Provide the [x, y] coordinate of the cell's center where the given text is located.  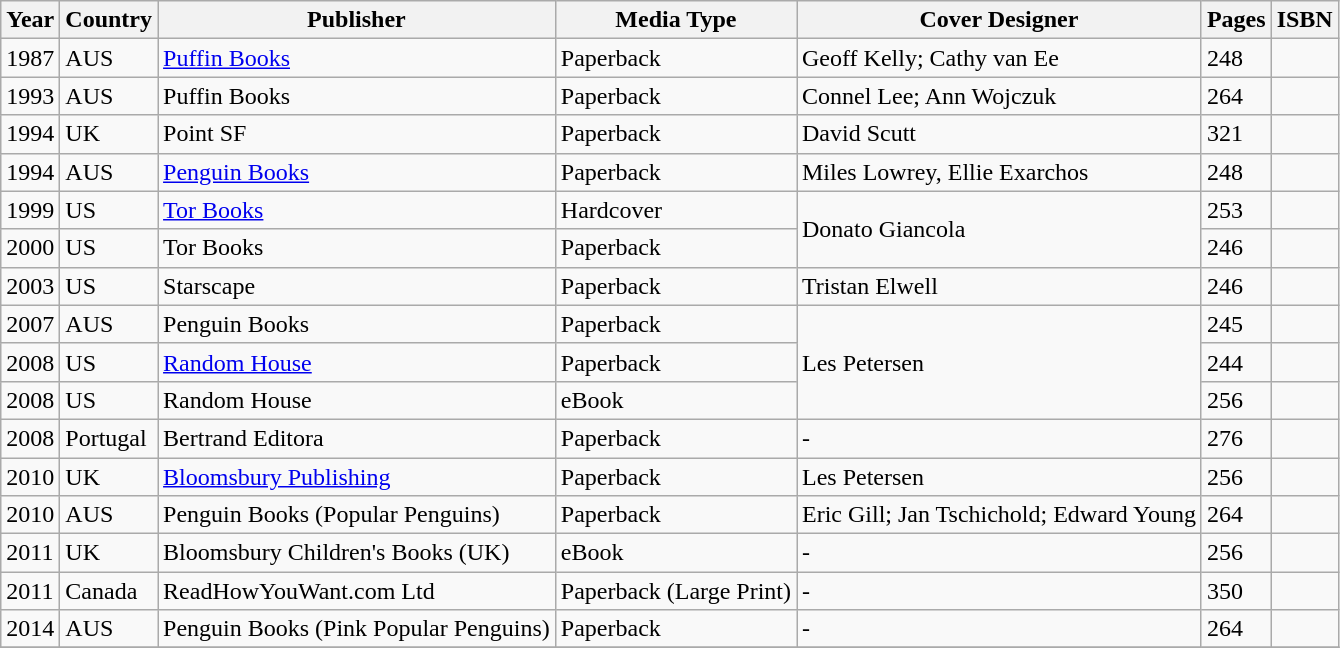
350 [1236, 591]
Canada [109, 591]
Portugal [109, 438]
Hardcover [676, 210]
244 [1236, 362]
Country [109, 20]
321 [1236, 134]
2014 [30, 629]
Connel Lee; Ann Wojczuk [998, 96]
ISBN [1304, 20]
Year [30, 20]
Miles Lowrey, Ellie Exarchos [998, 172]
253 [1236, 210]
1993 [30, 96]
Eric Gill; Jan Tschichold; Edward Young [998, 515]
David Scutt [998, 134]
Bloomsbury Children's Books (UK) [357, 553]
Bloomsbury Publishing [357, 477]
Media Type [676, 20]
Penguin Books (Pink Popular Penguins) [357, 629]
Paperback (Large Print) [676, 591]
Bertrand Editora [357, 438]
Penguin Books (Popular Penguins) [357, 515]
Geoff Kelly; Cathy van Ee [998, 58]
Cover Designer [998, 20]
Publisher [357, 20]
276 [1236, 438]
Donato Giancola [998, 229]
ReadHowYouWant.com Ltd [357, 591]
Point SF [357, 134]
1999 [30, 210]
2003 [30, 286]
2007 [30, 324]
245 [1236, 324]
Starscape [357, 286]
2000 [30, 248]
Tristan Elwell [998, 286]
1987 [30, 58]
Pages [1236, 20]
